Provide the (X, Y) coordinate of the cell's center where the given text is located.  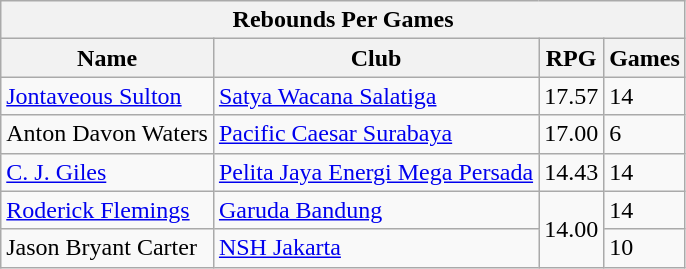
NSH Jakarta (376, 248)
Anton Davon Waters (108, 134)
Roderick Flemings (108, 210)
Satya Wacana Salatiga (376, 96)
Jontaveous Sulton (108, 96)
Garuda Bandung (376, 210)
RPG (572, 58)
10 (645, 248)
6 (645, 134)
Name (108, 58)
C. J. Giles (108, 172)
Club (376, 58)
Pacific Caesar Surabaya (376, 134)
Rebounds Per Games (344, 20)
14.00 (572, 229)
Pelita Jaya Energi Mega Persada (376, 172)
Jason Bryant Carter (108, 248)
17.57 (572, 96)
14.43 (572, 172)
17.00 (572, 134)
Games (645, 58)
